Return the (x, y) coordinate for the center point of the cell that contains the specified text.  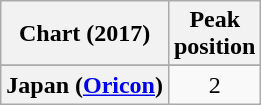
Chart (2017) (85, 34)
Japan (Oricon) (85, 85)
2 (214, 85)
Peakposition (214, 34)
